For the text-containing cell, return its midpoint in [X, Y] coordinate format. 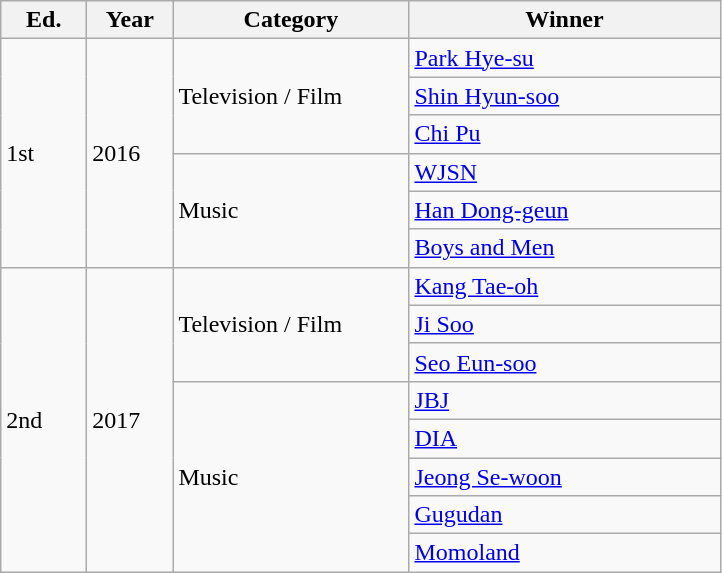
Chi Pu [564, 134]
Gugudan [564, 515]
1st [44, 153]
2nd [44, 419]
Winner [564, 20]
Shin Hyun-soo [564, 96]
Han Dong-geun [564, 210]
Year [130, 20]
DIA [564, 438]
Jeong Se-woon [564, 477]
2017 [130, 419]
2016 [130, 153]
JBJ [564, 400]
Ed. [44, 20]
Seo Eun-soo [564, 362]
Boys and Men [564, 248]
Category [291, 20]
Park Hye-su [564, 58]
WJSN [564, 172]
Kang Tae-oh [564, 286]
Momoland [564, 553]
Ji Soo [564, 324]
